Locate the cell with the specified text and output its (x, y) center coordinate. 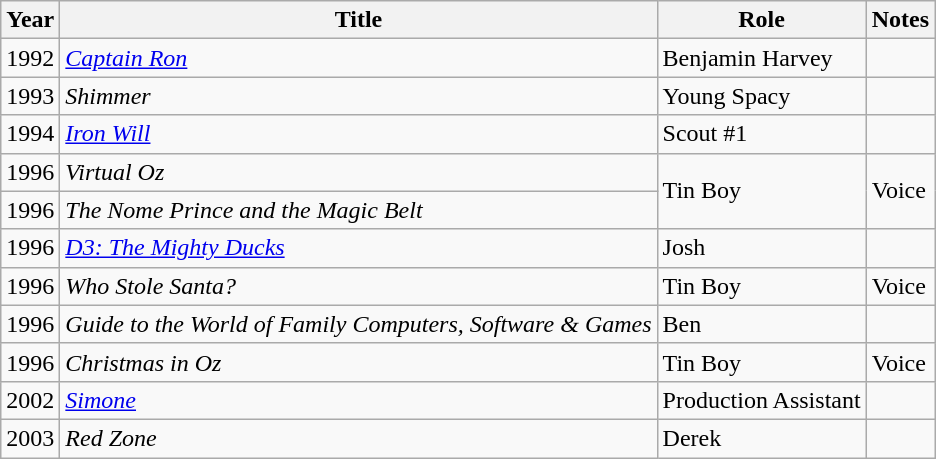
2002 (30, 400)
1994 (30, 134)
Red Zone (358, 438)
The Nome Prince and the Magic Belt (358, 210)
Role (762, 20)
Year (30, 20)
Notes (900, 20)
Shimmer (358, 96)
Ben (762, 324)
Benjamin Harvey (762, 58)
1992 (30, 58)
Production Assistant (762, 400)
Christmas in Oz (358, 362)
Young Spacy (762, 96)
Josh (762, 248)
D3: The Mighty Ducks (358, 248)
Who Stole Santa? (358, 286)
Title (358, 20)
Derek (762, 438)
Guide to the World of Family Computers, Software & Games (358, 324)
Simone (358, 400)
Iron Will (358, 134)
1993 (30, 96)
Virtual Oz (358, 172)
2003 (30, 438)
Captain Ron (358, 58)
Scout #1 (762, 134)
